Detect which cell encompasses the target text, then output its (x, y) center coordinate. 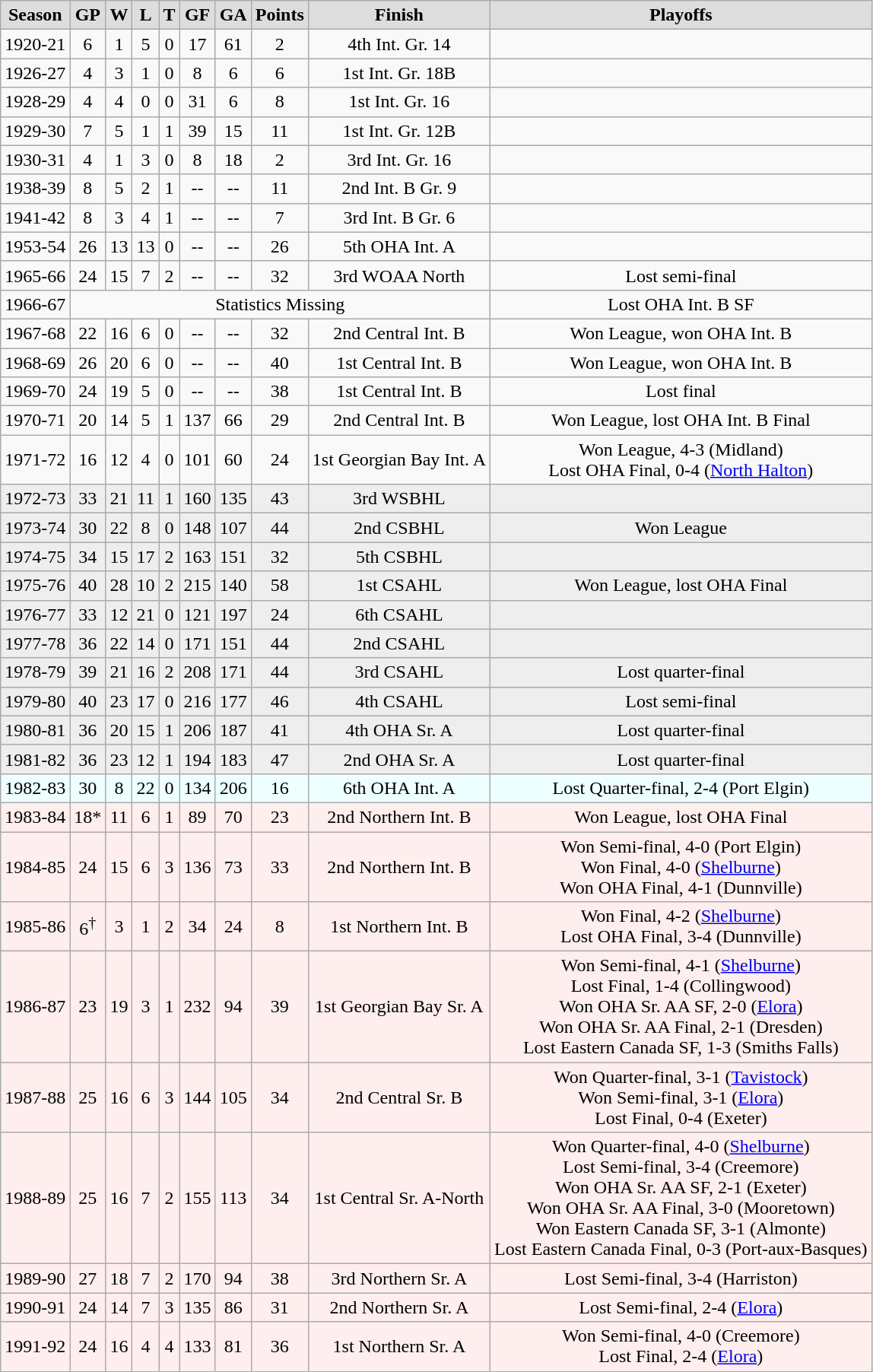
1st Georgian Bay Int. A (398, 459)
2nd OHA Sr. A (398, 759)
Season (35, 15)
1981-82 (35, 759)
Lost OHA Int. B SF (681, 304)
1974-75 (35, 557)
197 (233, 615)
60 (233, 459)
1st Northern Sr. A (398, 1346)
107 (233, 528)
1st Int. Gr. 16 (398, 102)
2nd Int. B Gr. 9 (398, 189)
1978-79 (35, 672)
W (119, 15)
1971-72 (35, 459)
28 (119, 586)
144 (198, 1097)
1st Int. Gr. 12B (398, 131)
1979-80 (35, 701)
81 (233, 1346)
86 (233, 1307)
89 (198, 817)
148 (198, 528)
121 (198, 615)
Won Quarter-final, 3-1 (Tavistock)Won Semi-final, 3-1 (Elora)Lost Final, 0-4 (Exeter) (681, 1097)
5th CSBHL (398, 557)
1926-27 (35, 73)
113 (233, 1199)
2nd Northern Sr. A (398, 1307)
Lost final (681, 392)
1941-42 (35, 218)
Won League, 4-3 (Midland)Lost OHA Final, 0-4 (North Halton) (681, 459)
10 (146, 586)
5th OHA Int. A (398, 246)
208 (198, 672)
134 (198, 788)
1969-70 (35, 392)
1982-83 (35, 788)
3rd WOAA North (398, 275)
61 (233, 44)
1920-21 (35, 44)
177 (233, 701)
1967-68 (35, 333)
216 (198, 701)
1986-87 (35, 1007)
1987-88 (35, 1097)
1977-78 (35, 643)
Won Semi-final, 4-0 (Port Elgin)Won Final, 4-0 (Shelburne)Won OHA Final, 4-1 (Dunnville) (681, 867)
140 (233, 586)
1976-77 (35, 615)
1st Georgian Bay Sr. A (398, 1007)
101 (198, 459)
3rd CSAHL (398, 672)
T (169, 15)
GF (198, 15)
155 (198, 1199)
232 (198, 1007)
1983-84 (35, 817)
6th OHA Int. A (398, 788)
133 (198, 1346)
47 (280, 759)
41 (280, 730)
2nd Central Sr. B (398, 1097)
194 (198, 759)
3rd Northern Sr. A (398, 1278)
1988-89 (35, 1199)
1930-31 (35, 160)
Statistics Missing (280, 304)
1929-30 (35, 131)
29 (280, 421)
1965-66 (35, 275)
3rd Int. Gr. 16 (398, 160)
170 (198, 1278)
70 (233, 817)
2nd CSBHL (398, 528)
1984-85 (35, 867)
1st Int. Gr. 18B (398, 73)
1928-29 (35, 102)
1991-92 (35, 1346)
3rd WSBHL (398, 499)
1st Northern Int. B (398, 926)
Finish (398, 15)
105 (233, 1097)
137 (198, 421)
1990-91 (35, 1307)
43 (280, 499)
73 (233, 867)
Won Final, 4-2 (Shelburne)Lost OHA Final, 3-4 (Dunnville) (681, 926)
1972-73 (35, 499)
215 (198, 586)
1938-39 (35, 189)
GA (233, 15)
66 (233, 421)
L (146, 15)
GP (88, 15)
1st CSAHL (398, 586)
6th CSAHL (398, 615)
1973-74 (35, 528)
4th CSAHL (398, 701)
4th OHA Sr. A (398, 730)
1953-54 (35, 246)
46 (280, 701)
1968-69 (35, 363)
3rd Int. B Gr. 6 (398, 218)
160 (198, 499)
Won League (681, 528)
1989-90 (35, 1278)
4th Int. Gr. 14 (398, 44)
58 (280, 586)
1985-86 (35, 926)
Playoffs (681, 15)
2nd CSAHL (398, 643)
1966-67 (35, 304)
Lost Quarter-final, 2-4 (Port Elgin) (681, 788)
18* (88, 817)
Lost Semi-final, 3-4 (Harriston) (681, 1278)
Won Semi-final, 4-0 (Creemore)Lost Final, 2-4 (Elora) (681, 1346)
Lost Semi-final, 2-4 (Elora) (681, 1307)
27 (88, 1278)
1970-71 (35, 421)
Won League, lost OHA Int. B Final (681, 421)
Points (280, 15)
6† (88, 926)
136 (198, 867)
1975-76 (35, 586)
163 (198, 557)
183 (233, 759)
1st Central Sr. A-North (398, 1199)
1980-81 (35, 730)
187 (233, 730)
